Scan for the cell matching the given text and deliver its (X, Y) coordinate at center. 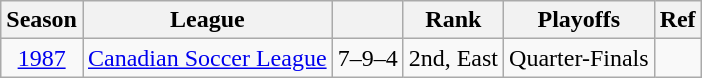
Ref (678, 20)
7–9–4 (368, 58)
Canadian Soccer League (207, 58)
League (207, 20)
1987 (42, 58)
2nd, East (453, 58)
Playoffs (580, 20)
Season (42, 20)
Quarter-Finals (580, 58)
Rank (453, 20)
